Return the [x, y] coordinate for the center point of the cell that contains the specified text.  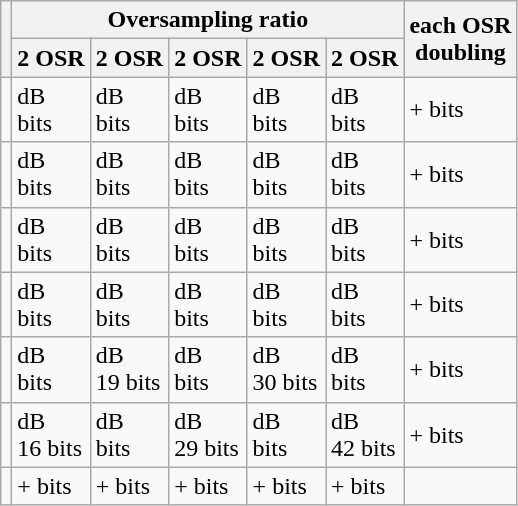
dB19 bits [129, 370]
dB42 bits [365, 434]
dB29 bits [208, 434]
dB16 bits [51, 434]
Oversampling ratio [208, 20]
dB30 bits [286, 370]
each OSRdoubling [460, 39]
